Capture the cell that displays the provided text and extract its [X, Y] central coordinate. 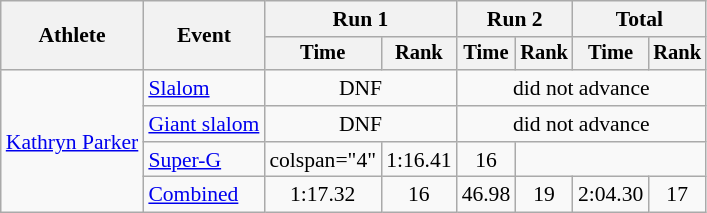
Run 2 [515, 19]
19 [544, 195]
Giant slalom [204, 124]
Kathryn Parker [72, 141]
colspan="4" [322, 160]
46.98 [486, 195]
Combined [204, 195]
Total [640, 19]
17 [677, 195]
Event [204, 36]
2:04.30 [610, 195]
1:17.32 [322, 195]
Athlete [72, 36]
Run 1 [360, 19]
Slalom [204, 88]
1:16.41 [418, 160]
Super-G [204, 160]
